Scan for the cell matching the given text and deliver its (X, Y) coordinate at center. 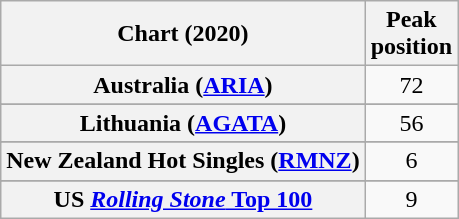
Chart (2020) (183, 34)
72 (411, 85)
US Rolling Stone Top 100 (183, 199)
New Zealand Hot Singles (RMNZ) (183, 161)
9 (411, 199)
Lithuania (AGATA) (183, 123)
56 (411, 123)
6 (411, 161)
Australia (ARIA) (183, 85)
Peakposition (411, 34)
